Output the (X, Y) coordinate of the center of the cell containing the given text.  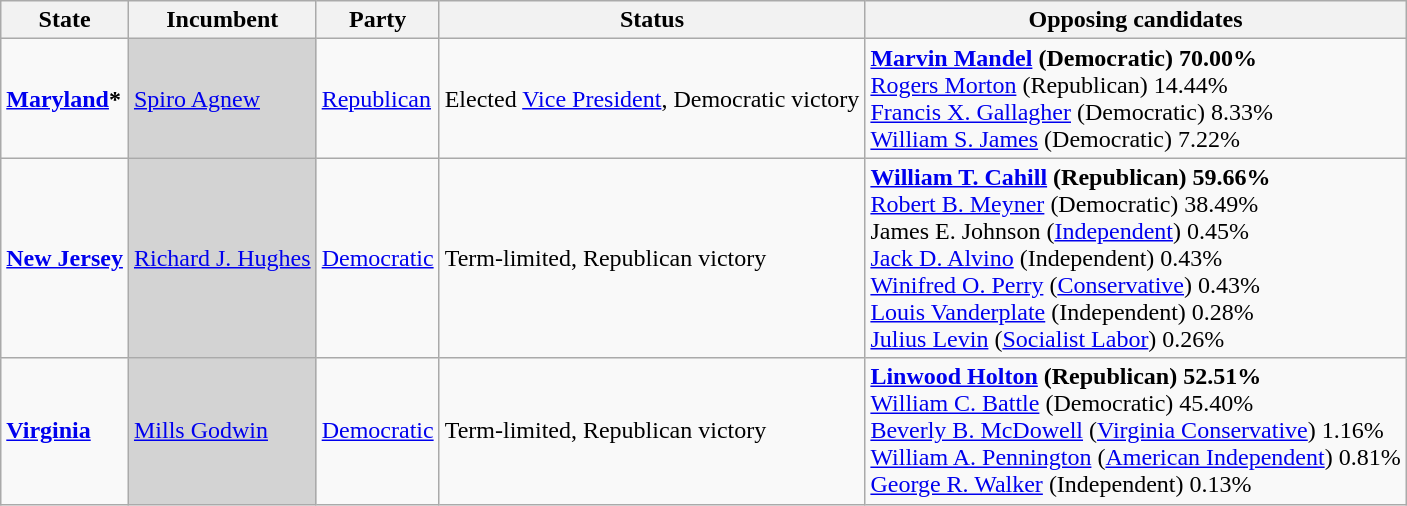
Incumbent (222, 20)
Republican (378, 98)
New Jersey (65, 258)
Status (652, 20)
Spiro Agnew (222, 98)
Mills Godwin (222, 431)
State (65, 20)
Virginia (65, 431)
Richard J. Hughes (222, 258)
Elected Vice President, Democratic victory (652, 98)
Opposing candidates (1136, 20)
Party (378, 20)
Marvin Mandel (Democratic) 70.00% Rogers Morton (Republican) 14.44% Francis X. Gallagher (Democratic) 8.33% William S. James (Democratic) 7.22% (1136, 98)
Maryland* (65, 98)
